Scan for the cell matching the given text and deliver its [X, Y] coordinate at center. 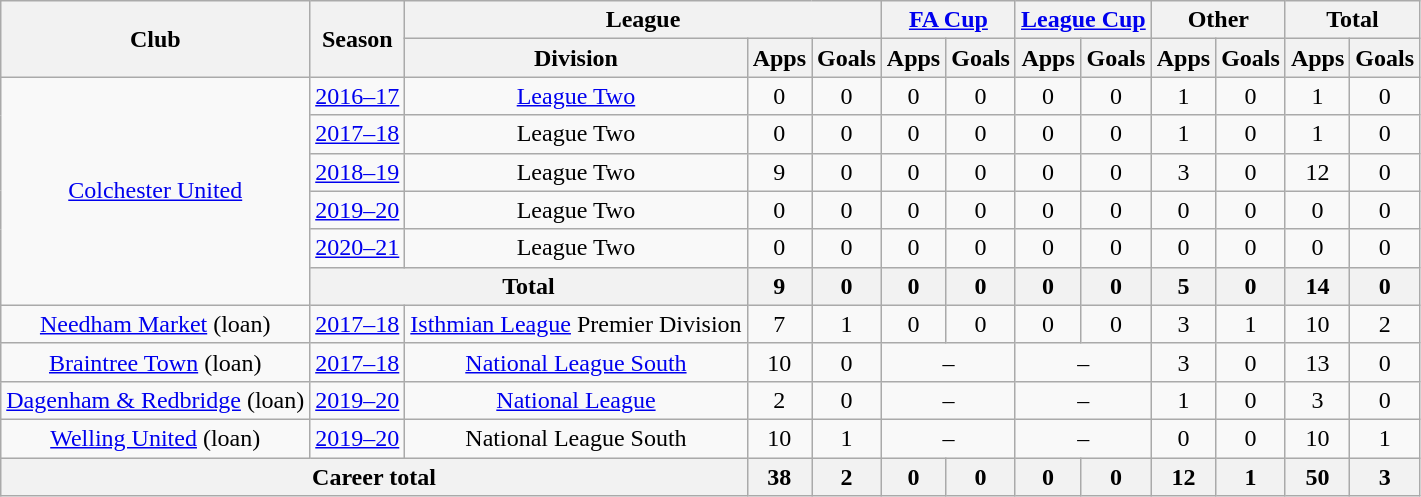
7 [779, 324]
Braintree Town (loan) [156, 362]
National League [576, 400]
14 [1317, 286]
2020–21 [358, 248]
Colchester United [156, 191]
Division [576, 58]
50 [1317, 477]
Isthmian League Premier Division [576, 324]
FA Cup [948, 20]
Career total [374, 477]
Club [156, 39]
13 [1317, 362]
2016–17 [358, 96]
League Cup [1083, 20]
Dagenham & Redbridge (loan) [156, 400]
Season [358, 39]
Welling United (loan) [156, 438]
38 [779, 477]
5 [1183, 286]
League [644, 20]
2018–19 [358, 172]
Needham Market (loan) [156, 324]
Other [1218, 20]
